Extract the [x, y] coordinate from the center of the cell holding the provided text.  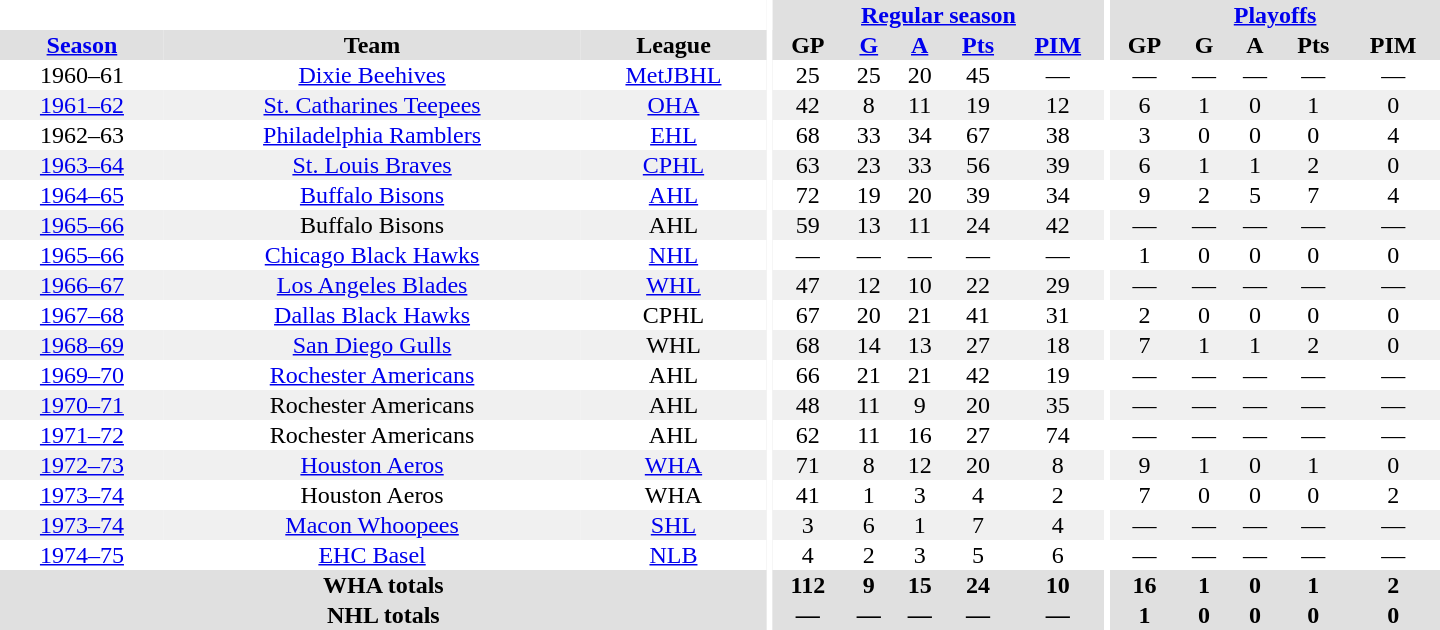
Philadelphia Ramblers [372, 135]
NLB [674, 555]
15 [920, 585]
1969–70 [82, 375]
22 [978, 285]
62 [808, 435]
San Diego Gulls [372, 345]
Team [372, 45]
MetJBHL [674, 75]
63 [808, 165]
League [674, 45]
1963–64 [82, 165]
14 [868, 345]
EHC Basel [372, 555]
112 [808, 585]
35 [1058, 405]
OHA [674, 105]
1960–61 [82, 75]
23 [868, 165]
74 [1058, 435]
1971–72 [82, 435]
St. Catharines Teepees [372, 105]
Playoffs [1275, 15]
1968–69 [82, 345]
47 [808, 285]
1966–67 [82, 285]
Dallas Black Hawks [372, 315]
66 [808, 375]
59 [808, 225]
29 [1058, 285]
71 [808, 465]
NHL totals [384, 615]
WHA totals [384, 585]
1964–65 [82, 195]
Dixie Beehives [372, 75]
Los Angeles Blades [372, 285]
48 [808, 405]
1967–68 [82, 315]
1974–75 [82, 555]
45 [978, 75]
72 [808, 195]
Chicago Black Hawks [372, 255]
Season [82, 45]
1961–62 [82, 105]
56 [978, 165]
1962–63 [82, 135]
EHL [674, 135]
Macon Whoopees [372, 525]
St. Louis Braves [372, 165]
Regular season [938, 15]
18 [1058, 345]
1970–71 [82, 405]
NHL [674, 255]
SHL [674, 525]
38 [1058, 135]
31 [1058, 315]
1972–73 [82, 465]
